Output the (x, y) coordinate of the center of the cell containing the given text.  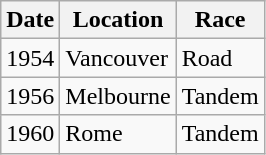
Rome (118, 134)
Vancouver (118, 58)
1956 (30, 96)
1954 (30, 58)
Date (30, 20)
Road (220, 58)
Melbourne (118, 96)
Location (118, 20)
1960 (30, 134)
Race (220, 20)
